Determine the [x, y] coordinate at the center of the cell enclosing the given text.  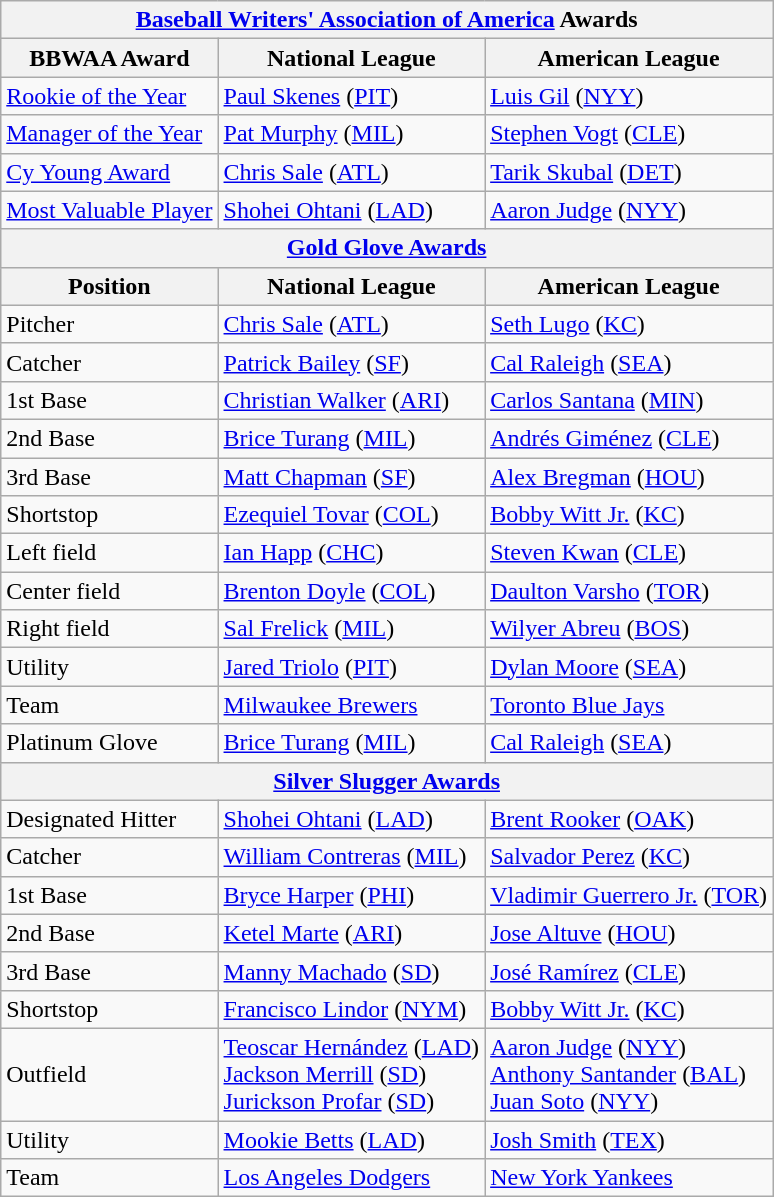
Vladimir Guerrero Jr. (TOR) [629, 895]
Dylan Moore (SEA) [629, 667]
Center field [110, 591]
Tarik Skubal (DET) [629, 172]
Most Valuable Player [110, 210]
Jose Altuve (HOU) [629, 933]
Daulton Varsho (TOR) [629, 591]
Teoscar Hernández (LAD)Jackson Merrill (SD)Jurickson Profar (SD) [352, 1074]
Salvador Perez (KC) [629, 857]
Alex Bregman (HOU) [629, 477]
Ian Happ (CHC) [352, 553]
Jared Triolo (PIT) [352, 667]
Patrick Bailey (SF) [352, 362]
Paul Skenes (PIT) [352, 96]
Christian Walker (ARI) [352, 400]
Toronto Blue Jays [629, 705]
Sal Frelick (MIL) [352, 629]
Steven Kwan (CLE) [629, 553]
Ketel Marte (ARI) [352, 933]
José Ramírez (CLE) [629, 971]
Josh Smith (TEX) [629, 1139]
New York Yankees [629, 1178]
Platinum Glove [110, 743]
Luis Gil (NYY) [629, 96]
Rookie of the Year [110, 96]
Milwaukee Brewers [352, 705]
Ezequiel Tovar (COL) [352, 515]
Manager of the Year [110, 134]
Right field [110, 629]
Francisco Lindor (NYM) [352, 1009]
Silver Slugger Awards [387, 781]
Designated Hitter [110, 819]
Outfield [110, 1074]
Wilyer Abreu (BOS) [629, 629]
Position [110, 286]
Cy Young Award [110, 172]
Gold Glove Awards [387, 248]
Carlos Santana (MIN) [629, 400]
Bryce Harper (PHI) [352, 895]
Pitcher [110, 324]
Left field [110, 553]
Mookie Betts (LAD) [352, 1139]
Andrés Giménez (CLE) [629, 438]
William Contreras (MIL) [352, 857]
Aaron Judge (NYY)Anthony Santander (BAL)Juan Soto (NYY) [629, 1074]
Aaron Judge (NYY) [629, 210]
Los Angeles Dodgers [352, 1178]
BBWAA Award [110, 58]
Brenton Doyle (COL) [352, 591]
Manny Machado (SD) [352, 971]
Brent Rooker (OAK) [629, 819]
Baseball Writers' Association of America Awards [387, 20]
Matt Chapman (SF) [352, 477]
Stephen Vogt (CLE) [629, 134]
Pat Murphy (MIL) [352, 134]
Seth Lugo (KC) [629, 324]
